Identify which cell holds the provided text, then report its (x, y) central coordinate. 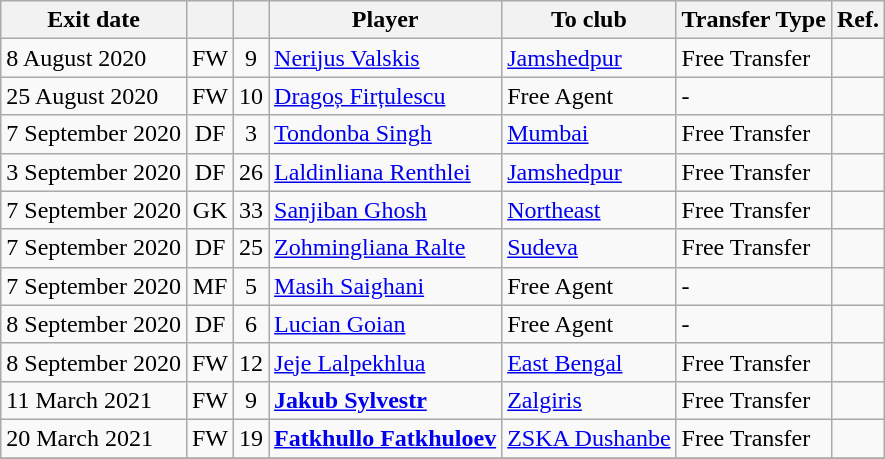
Player (386, 20)
8 August 2020 (94, 58)
ZSKA Dushanbe (589, 438)
Mumbai (589, 134)
Zalgiris (589, 400)
Tondonba Singh (386, 134)
Sudeva (589, 248)
26 (252, 172)
Exit date (94, 20)
3 September 2020 (94, 172)
Fatkhullo Fatkhuloev (386, 438)
25 August 2020 (94, 96)
Transfer Type (754, 20)
MF (210, 286)
20 March 2021 (94, 438)
3 (252, 134)
Northeast (589, 210)
To club (589, 20)
Zohmingliana Ralte (386, 248)
Laldinliana Renthlei (386, 172)
Dragoș Firțulescu (386, 96)
11 March 2021 (94, 400)
Sanjiban Ghosh (386, 210)
25 (252, 248)
5 (252, 286)
East Bengal (589, 362)
12 (252, 362)
19 (252, 438)
Jakub Sylvestr (386, 400)
Nerijus Valskis (386, 58)
Lucian Goian (386, 324)
Ref. (858, 20)
33 (252, 210)
Jeje Lalpekhlua (386, 362)
10 (252, 96)
6 (252, 324)
Masih Saighani (386, 286)
GK (210, 210)
